Return [X, Y] of the center of cell containing provided text 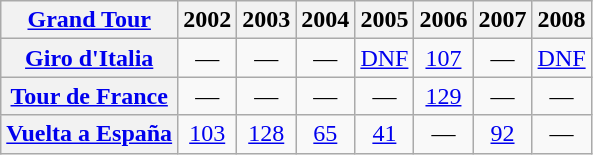
2008 [562, 20]
65 [326, 134]
Giro d'Italia [90, 58]
129 [444, 96]
128 [266, 134]
Tour de France [90, 96]
2003 [266, 20]
103 [208, 134]
2005 [384, 20]
2002 [208, 20]
107 [444, 58]
41 [384, 134]
92 [502, 134]
2004 [326, 20]
2006 [444, 20]
2007 [502, 20]
Vuelta a España [90, 134]
Grand Tour [90, 20]
